Find where the given text appears and provide that cell's center as (x, y) coordinate. 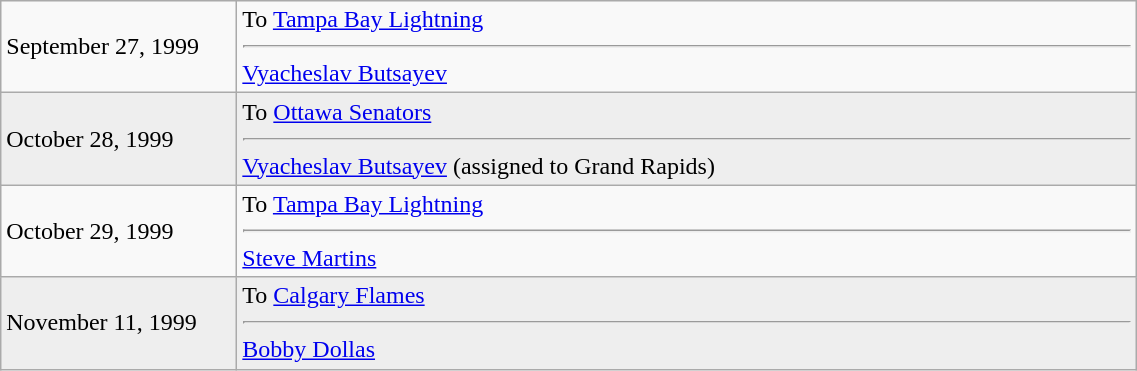
September 27, 1999 (119, 47)
To Tampa Bay LightningSteve Martins (687, 231)
To Tampa Bay LightningVyacheslav Butsayev (687, 47)
November 11, 1999 (119, 323)
October 29, 1999 (119, 231)
To Calgary FlamesBobby Dollas (687, 323)
To Ottawa SenatorsVyacheslav Butsayev (assigned to Grand Rapids) (687, 139)
October 28, 1999 (119, 139)
